Find where the given text appears and provide that cell's center as [X, Y] coordinate. 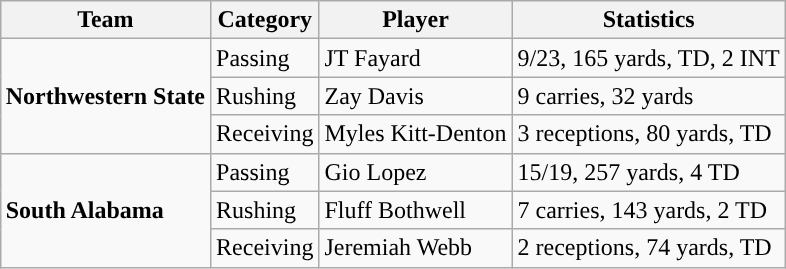
Gio Lopez [416, 172]
3 receptions, 80 yards, TD [648, 134]
Fluff Bothwell [416, 210]
Zay Davis [416, 96]
Statistics [648, 20]
9/23, 165 yards, TD, 2 INT [648, 58]
15/19, 257 yards, 4 TD [648, 172]
9 carries, 32 yards [648, 96]
7 carries, 143 yards, 2 TD [648, 210]
Jeremiah Webb [416, 248]
JT Fayard [416, 58]
2 receptions, 74 yards, TD [648, 248]
Player [416, 20]
Category [265, 20]
Team [105, 20]
South Alabama [105, 210]
Myles Kitt-Denton [416, 134]
Northwestern State [105, 96]
